For the text-containing cell, return its midpoint in (X, Y) coordinate format. 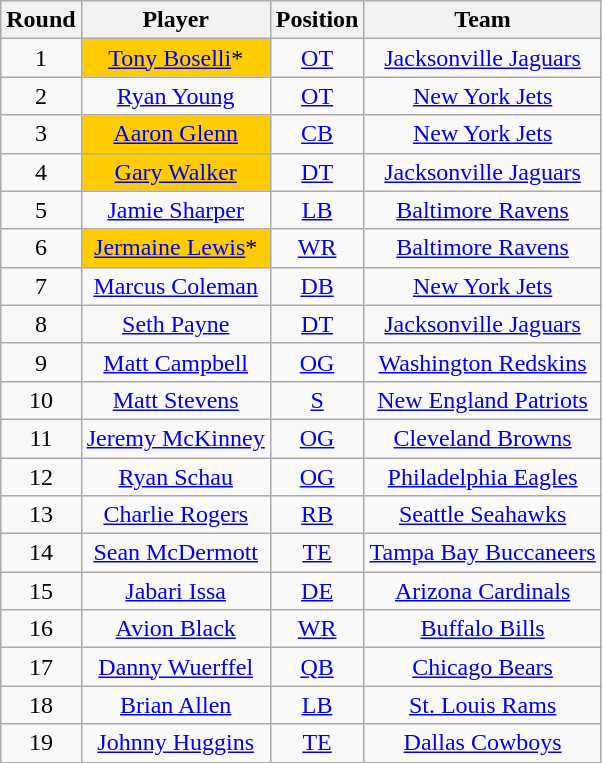
Jeremy McKinney (176, 438)
Team (482, 20)
5 (41, 210)
Position (317, 20)
Brian Allen (176, 705)
Philadelphia Eagles (482, 477)
QB (317, 667)
Seth Payne (176, 324)
14 (41, 553)
Matt Campbell (176, 362)
2 (41, 96)
Charlie Rogers (176, 515)
Round (41, 20)
16 (41, 629)
Buffalo Bills (482, 629)
18 (41, 705)
9 (41, 362)
Matt Stevens (176, 400)
12 (41, 477)
Jabari Issa (176, 591)
Tony Boselli* (176, 58)
10 (41, 400)
8 (41, 324)
7 (41, 286)
Ryan Young (176, 96)
19 (41, 743)
17 (41, 667)
Marcus Coleman (176, 286)
Sean McDermott (176, 553)
Avion Black (176, 629)
Tampa Bay Buccaneers (482, 553)
Dallas Cowboys (482, 743)
Cleveland Browns (482, 438)
Washington Redskins (482, 362)
RB (317, 515)
DE (317, 591)
3 (41, 134)
Jamie Sharper (176, 210)
11 (41, 438)
DB (317, 286)
Gary Walker (176, 172)
1 (41, 58)
13 (41, 515)
15 (41, 591)
Aaron Glenn (176, 134)
Danny Wuerffel (176, 667)
6 (41, 248)
New England Patriots (482, 400)
Ryan Schau (176, 477)
St. Louis Rams (482, 705)
4 (41, 172)
CB (317, 134)
Chicago Bears (482, 667)
Jermaine Lewis* (176, 248)
Arizona Cardinals (482, 591)
Johnny Huggins (176, 743)
Seattle Seahawks (482, 515)
S (317, 400)
Player (176, 20)
